Determine the [X, Y] coordinate at the center of the cell enclosing the given text.  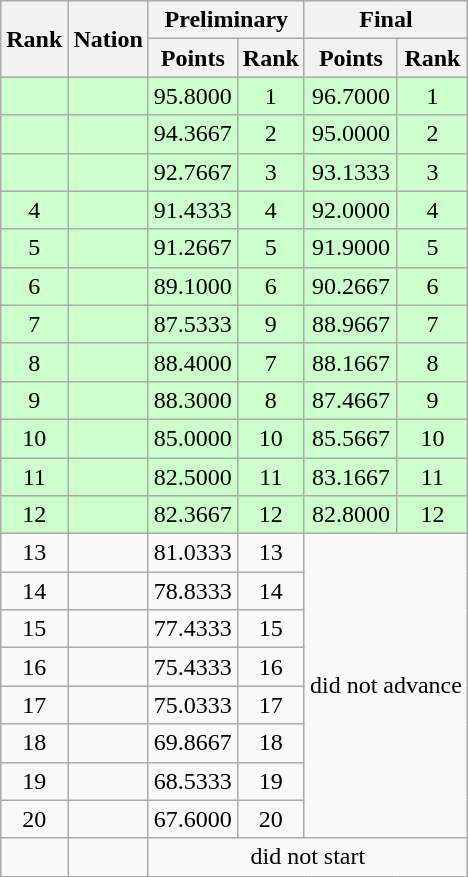
Nation [108, 39]
93.1333 [350, 172]
87.4667 [350, 400]
91.2667 [192, 248]
77.4333 [192, 629]
75.0333 [192, 705]
88.9667 [350, 324]
did not start [308, 857]
83.1667 [350, 477]
95.8000 [192, 96]
92.7667 [192, 172]
89.1000 [192, 286]
75.4333 [192, 667]
88.4000 [192, 362]
91.9000 [350, 248]
95.0000 [350, 134]
82.8000 [350, 515]
did not advance [386, 686]
Preliminary [226, 20]
68.5333 [192, 781]
91.4333 [192, 210]
88.1667 [350, 362]
90.2667 [350, 286]
92.0000 [350, 210]
82.5000 [192, 477]
Final [386, 20]
81.0333 [192, 553]
85.5667 [350, 438]
87.5333 [192, 324]
96.7000 [350, 96]
67.6000 [192, 819]
94.3667 [192, 134]
82.3667 [192, 515]
88.3000 [192, 400]
78.8333 [192, 591]
69.8667 [192, 743]
85.0000 [192, 438]
